Return [x, y] of the center of cell containing provided text 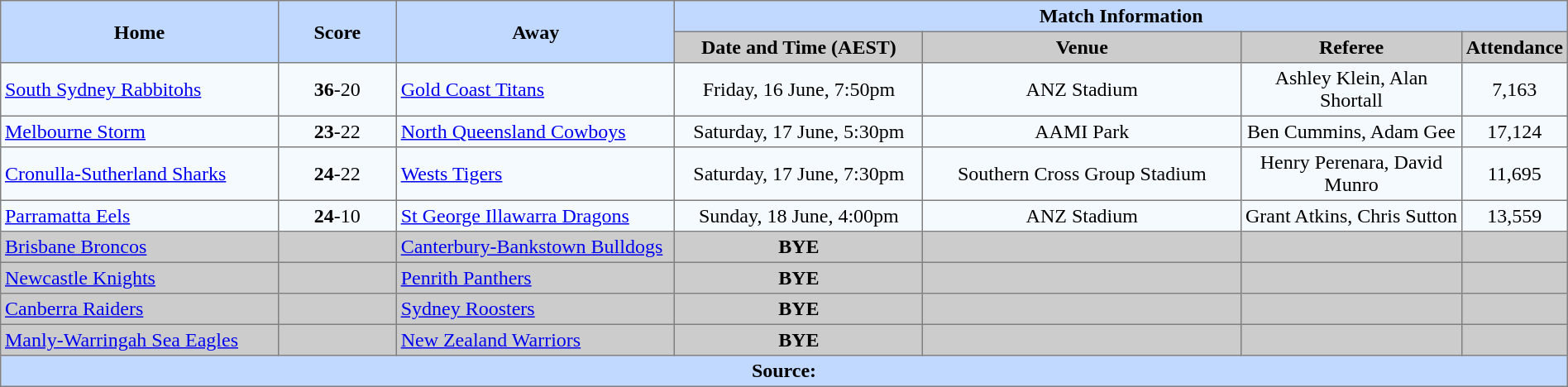
17,124 [1514, 131]
Referee [1351, 47]
Wests Tigers [536, 174]
New Zealand Warriors [536, 340]
Score [337, 31]
Home [140, 31]
North Queensland Cowboys [536, 131]
Southern Cross Group Stadium [1082, 174]
Source: [784, 371]
Sydney Roosters [536, 309]
Newcastle Knights [140, 278]
Match Information [1121, 17]
Saturday, 17 June, 5:30pm [799, 131]
Canterbury-Bankstown Bulldogs [536, 247]
11,695 [1514, 174]
Venue [1082, 47]
24-22 [337, 174]
AAMI Park [1082, 131]
Brisbane Broncos [140, 247]
Ashley Klein, Alan Shortall [1351, 89]
Cronulla-Sutherland Sharks [140, 174]
Penrith Panthers [536, 278]
13,559 [1514, 216]
36-20 [337, 89]
Parramatta Eels [140, 216]
24-10 [337, 216]
Melbourne Storm [140, 131]
Saturday, 17 June, 7:30pm [799, 174]
Sunday, 18 June, 4:00pm [799, 216]
Attendance [1514, 47]
Away [536, 31]
7,163 [1514, 89]
Grant Atkins, Chris Sutton [1351, 216]
Canberra Raiders [140, 309]
Friday, 16 June, 7:50pm [799, 89]
Gold Coast Titans [536, 89]
23-22 [337, 131]
Manly-Warringah Sea Eagles [140, 340]
Date and Time (AEST) [799, 47]
Ben Cummins, Adam Gee [1351, 131]
Henry Perenara, David Munro [1351, 174]
South Sydney Rabbitohs [140, 89]
St George Illawarra Dragons [536, 216]
